Identify which cell holds the provided text, then report its [x, y] central coordinate. 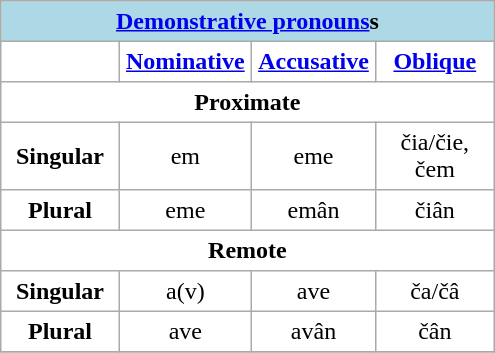
čân [435, 331]
Remote [248, 250]
a(v) [185, 291]
emân [313, 210]
Oblique [435, 61]
Accusative [313, 61]
čia/čie, čem [435, 156]
ča/čâ [435, 291]
Proximate [248, 102]
čiân [435, 210]
em [185, 156]
Nominative [185, 61]
avân [313, 331]
Demonstrative pronounss [248, 21]
